From the cell containing the given text, extract its center point as (x, y) coordinate. 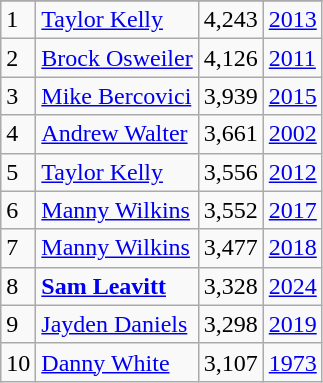
3,556 (230, 172)
Brock Osweiler (117, 58)
7 (18, 248)
2015 (292, 96)
Mike Bercovici (117, 96)
2024 (292, 286)
Andrew Walter (117, 134)
Jayden Daniels (117, 324)
2012 (292, 172)
3 (18, 96)
2011 (292, 58)
3,939 (230, 96)
3,298 (230, 324)
2019 (292, 324)
9 (18, 324)
1 (18, 20)
Sam Leavitt (117, 286)
8 (18, 286)
2013 (292, 20)
4 (18, 134)
2002 (292, 134)
10 (18, 362)
4,243 (230, 20)
2 (18, 58)
3,477 (230, 248)
3,107 (230, 362)
3,552 (230, 210)
1973 (292, 362)
3,661 (230, 134)
6 (18, 210)
5 (18, 172)
3,328 (230, 286)
2018 (292, 248)
Danny White (117, 362)
2017 (292, 210)
4,126 (230, 58)
